From the cell containing the given text, extract its center point as [X, Y] coordinate. 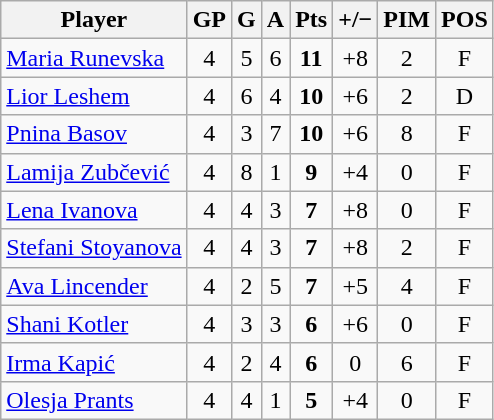
+5 [356, 286]
Shani Kotler [94, 324]
Maria Runevska [94, 58]
+/− [356, 20]
Lena Ivanova [94, 210]
Irma Kapić [94, 362]
Pnina Basov [94, 134]
Lior Leshem [94, 96]
9 [312, 172]
Stefani Stoyanova [94, 248]
Lamija Zubčević [94, 172]
G [247, 20]
GP [209, 20]
A [275, 20]
POS [465, 20]
D [465, 96]
Ava Lincender [94, 286]
Player [94, 20]
Olesja Prants [94, 400]
PIM [407, 20]
11 [312, 58]
Pts [312, 20]
